Return the (x, y) coordinate for the center point of the cell that contains the specified text.  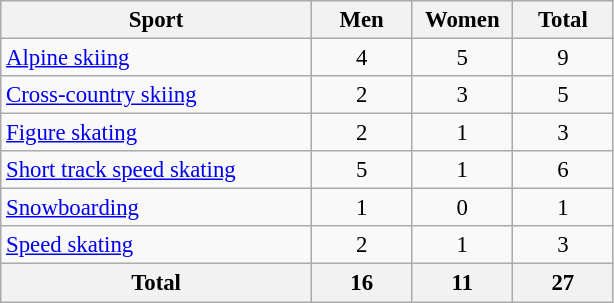
Women (462, 20)
9 (564, 58)
Short track speed skating (156, 170)
Speed skating (156, 245)
11 (462, 283)
Figure skating (156, 133)
27 (564, 283)
4 (362, 58)
Alpine skiing (156, 58)
0 (462, 208)
6 (564, 170)
Cross-country skiing (156, 95)
16 (362, 283)
Sport (156, 20)
Snowboarding (156, 208)
Men (362, 20)
